From the cell containing the given text, extract its center point as [X, Y] coordinate. 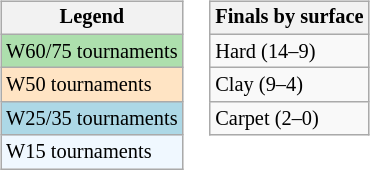
W50 tournaments [92, 85]
Hard (14–9) [289, 51]
W60/75 tournaments [92, 51]
Legend [92, 18]
Clay (9–4) [289, 85]
Carpet (2–0) [289, 119]
Finals by surface [289, 18]
W25/35 tournaments [92, 119]
W15 tournaments [92, 152]
